For the text-containing cell, return its midpoint in [X, Y] coordinate format. 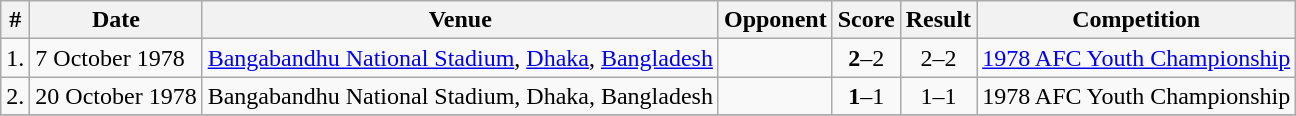
20 October 1978 [116, 96]
Venue [460, 20]
Result [938, 20]
Competition [1136, 20]
7 October 1978 [116, 58]
Score [866, 20]
Date [116, 20]
# [16, 20]
2. [16, 96]
Opponent [775, 20]
1. [16, 58]
